Extract the [x, y] coordinate from the center of the cell holding the provided text.  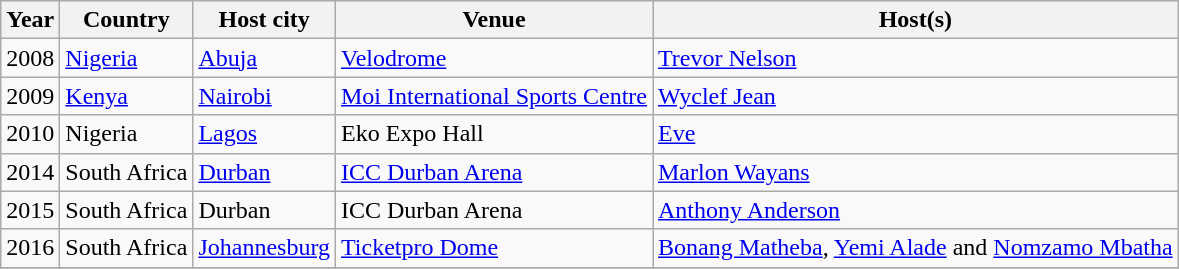
2010 [30, 134]
Bonang Matheba, Yemi Alade and Nomzamo Mbatha [915, 248]
Johannesburg [264, 248]
2014 [30, 172]
2008 [30, 58]
Venue [494, 20]
Host(s) [915, 20]
Marlon Wayans [915, 172]
Eve [915, 134]
Country [126, 20]
2009 [30, 96]
Anthony Anderson [915, 210]
Wyclef Jean [915, 96]
Lagos [264, 134]
Host city [264, 20]
Velodrome [494, 58]
Moi International Sports Centre [494, 96]
2016 [30, 248]
Kenya [126, 96]
Ticketpro Dome [494, 248]
Nairobi [264, 96]
Year [30, 20]
2015 [30, 210]
Abuja [264, 58]
Eko Expo Hall [494, 134]
Trevor Nelson [915, 58]
